Return the [x, y] coordinate for the center point of the cell that contains the specified text.  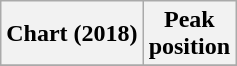
Peakposition [189, 34]
Chart (2018) [72, 34]
